For the text-containing cell, return its midpoint in (X, Y) coordinate format. 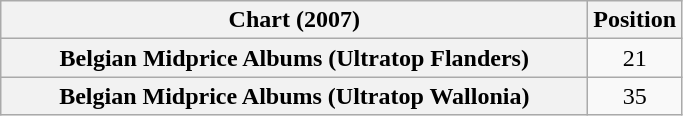
Belgian Midprice Albums (Ultratop Flanders) (294, 58)
Chart (2007) (294, 20)
21 (635, 58)
Belgian Midprice Albums (Ultratop Wallonia) (294, 96)
35 (635, 96)
Position (635, 20)
